For the text-containing cell, return its midpoint in [X, Y] coordinate format. 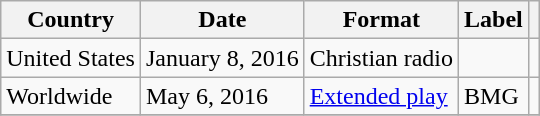
January 8, 2016 [222, 58]
Date [222, 20]
Label [494, 20]
United States [71, 58]
Country [71, 20]
Worldwide [71, 96]
Format [381, 20]
May 6, 2016 [222, 96]
BMG [494, 96]
Extended play [381, 96]
Christian radio [381, 58]
